For the text-containing cell, return its midpoint in [X, Y] coordinate format. 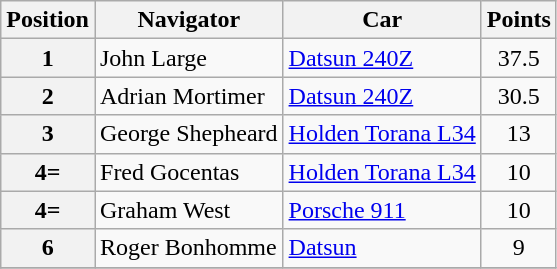
30.5 [518, 96]
George Shepheard [188, 134]
Position [48, 20]
6 [48, 248]
Graham West [188, 210]
Points [518, 20]
Car [382, 20]
Fred Gocentas [188, 172]
John Large [188, 58]
9 [518, 248]
Datsun [382, 248]
Navigator [188, 20]
3 [48, 134]
13 [518, 134]
Adrian Mortimer [188, 96]
1 [48, 58]
Roger Bonhomme [188, 248]
2 [48, 96]
37.5 [518, 58]
Porsche 911 [382, 210]
